Locate the cell with the specified text and output its (X, Y) center coordinate. 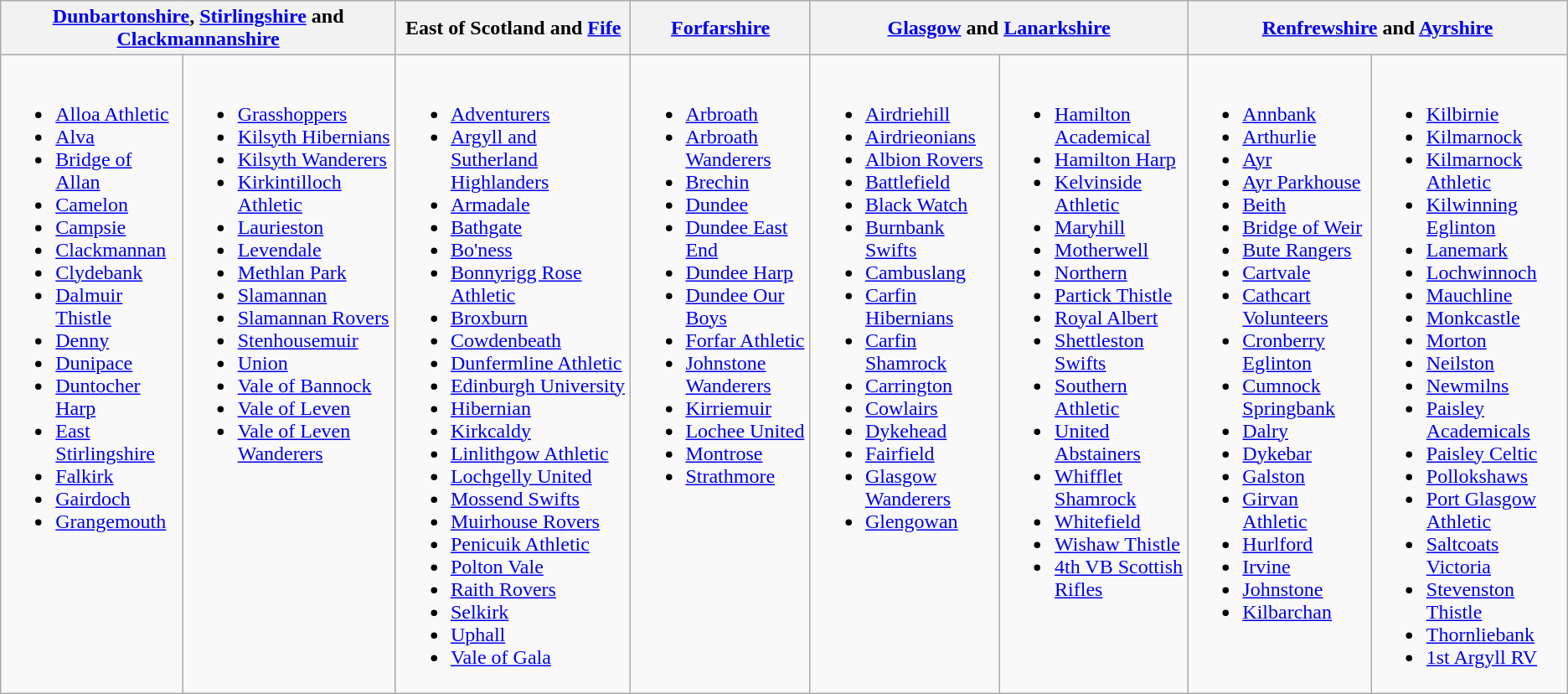
Glasgow and Lanarkshire (998, 28)
Forfarshire (720, 28)
East of Scotland and Fife (513, 28)
Dunbartonshire, Stirlingshire and Clackmannanshire (199, 28)
Renfrewshire and Ayrshire (1377, 28)
